Search for the cell housing the specified text and yield its (x, y) center coordinate. 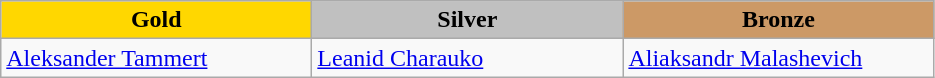
Aliaksandr Malashevich (778, 58)
Bronze (778, 20)
Gold (156, 20)
Aleksander Tammert (156, 58)
Silver (468, 20)
Leanid Charauko (468, 58)
